Output the (x, y) coordinate of the center of the cell containing the given text.  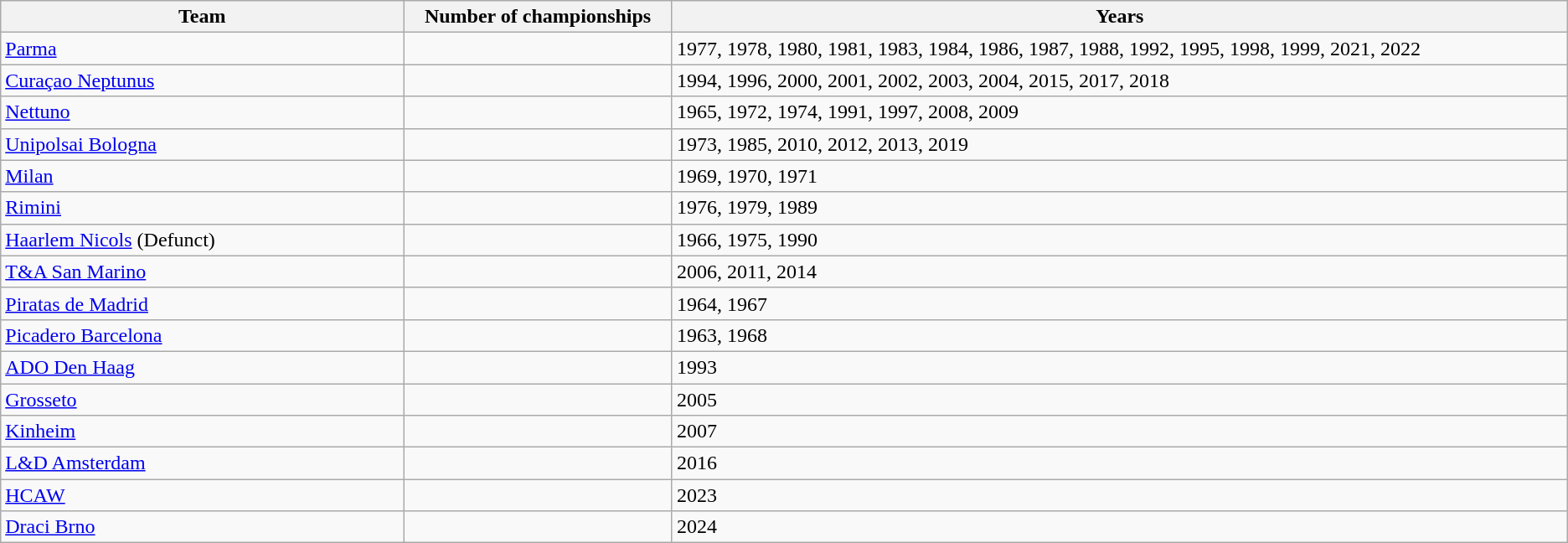
1993 (1119, 367)
Grosseto (203, 400)
L&D Amsterdam (203, 463)
Nettuno (203, 112)
Parma (203, 49)
Kinheim (203, 432)
1976, 1979, 1989 (1119, 208)
1965, 1972, 1974, 1991, 1997, 2008, 2009 (1119, 112)
Team (203, 17)
2016 (1119, 463)
1963, 1968 (1119, 335)
Milan (203, 176)
Draci Brno (203, 527)
1964, 1967 (1119, 303)
1966, 1975, 1990 (1119, 240)
2006, 2011, 2014 (1119, 271)
2024 (1119, 527)
1973, 1985, 2010, 2012, 2013, 2019 (1119, 144)
Number of championships (538, 17)
Rimini (203, 208)
T&A San Marino (203, 271)
Piratas de Madrid (203, 303)
HCAW (203, 495)
2007 (1119, 432)
Unipolsai Bologna (203, 144)
1969, 1970, 1971 (1119, 176)
1994, 1996, 2000, 2001, 2002, 2003, 2004, 2015, 2017, 2018 (1119, 80)
2005 (1119, 400)
Years (1119, 17)
2023 (1119, 495)
1977, 1978, 1980, 1981, 1983, 1984, 1986, 1987, 1988, 1992, 1995, 1998, 1999, 2021, 2022 (1119, 49)
ADO Den Haag (203, 367)
Curaçao Neptunus (203, 80)
Haarlem Nicols (Defunct) (203, 240)
Picadero Barcelona (203, 335)
